Output the [X, Y] coordinate of the center of the cell containing the given text.  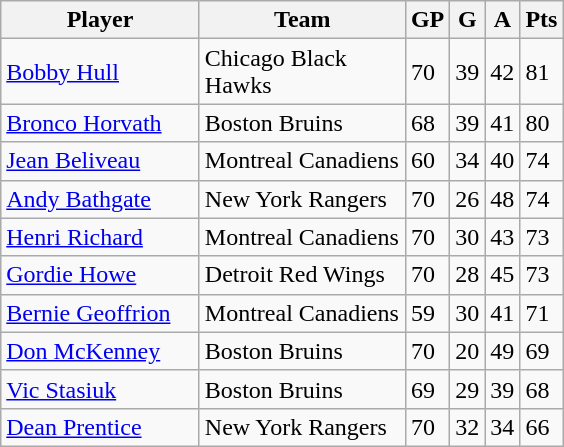
81 [542, 72]
40 [502, 161]
66 [542, 427]
Henri Richard [100, 237]
60 [427, 161]
Gordie Howe [100, 275]
G [468, 20]
20 [468, 351]
49 [502, 351]
Don McKenney [100, 351]
80 [542, 123]
A [502, 20]
Bernie Geoffrion [100, 313]
Jean Beliveau [100, 161]
Team [302, 20]
29 [468, 389]
Dean Prentice [100, 427]
Chicago Black Hawks [302, 72]
43 [502, 237]
Detroit Red Wings [302, 275]
Bobby Hull [100, 72]
45 [502, 275]
GP [427, 20]
71 [542, 313]
Andy Bathgate [100, 199]
Player [100, 20]
32 [468, 427]
48 [502, 199]
59 [427, 313]
26 [468, 199]
Vic Stasiuk [100, 389]
28 [468, 275]
Bronco Horvath [100, 123]
42 [502, 72]
Pts [542, 20]
